Return [x, y] of the center of cell containing provided text 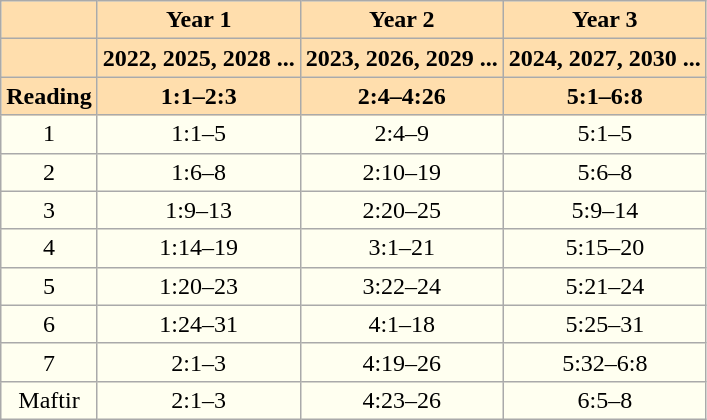
1:9–13 [198, 210]
Year 1 [198, 20]
5:15–20 [604, 248]
2023, 2026, 2029 ... [402, 58]
1:14–19 [198, 248]
4:1–18 [402, 324]
1 [49, 134]
4:19–26 [402, 362]
3:1–21 [402, 248]
2 [49, 172]
5:9–14 [604, 210]
3 [49, 210]
5:32–6:8 [604, 362]
5:1–5 [604, 134]
5:25–31 [604, 324]
1:20–23 [198, 286]
4 [49, 248]
1:24–31 [198, 324]
1:1–2:3 [198, 96]
1:1–5 [198, 134]
2024, 2027, 2030 ... [604, 58]
7 [49, 362]
4:23–26 [402, 400]
2:4–9 [402, 134]
6:5–8 [604, 400]
6 [49, 324]
3:22–24 [402, 286]
2:4–4:26 [402, 96]
Year 2 [402, 20]
2022, 2025, 2028 ... [198, 58]
5 [49, 286]
Reading [49, 96]
Maftir [49, 400]
5:6–8 [604, 172]
2:20–25 [402, 210]
2:10–19 [402, 172]
1:6–8 [198, 172]
Year 3 [604, 20]
5:21–24 [604, 286]
5:1–6:8 [604, 96]
